From the cell containing the given text, extract its center point as [x, y] coordinate. 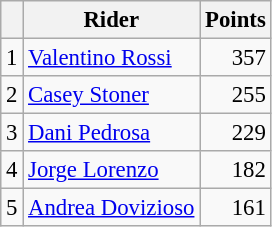
182 [236, 170]
357 [236, 58]
Jorge Lorenzo [112, 170]
Points [236, 20]
161 [236, 208]
4 [12, 170]
Dani Pedrosa [112, 133]
1 [12, 58]
229 [236, 133]
Casey Stoner [112, 95]
5 [12, 208]
2 [12, 95]
Rider [112, 20]
255 [236, 95]
3 [12, 133]
Andrea Dovizioso [112, 208]
Valentino Rossi [112, 58]
